Pinpoint the cell where the given text exists, returning its [x, y] midpoint coordinate. 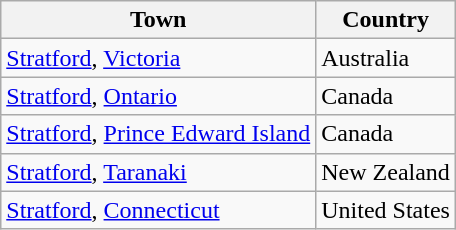
Country [386, 20]
Stratford, Victoria [158, 58]
Stratford, Ontario [158, 96]
Australia [386, 58]
Stratford, Prince Edward Island [158, 134]
Town [158, 20]
New Zealand [386, 172]
Stratford, Connecticut [158, 210]
Stratford, Taranaki [158, 172]
United States [386, 210]
